Extract the (X, Y) coordinate from the center of the cell holding the provided text.  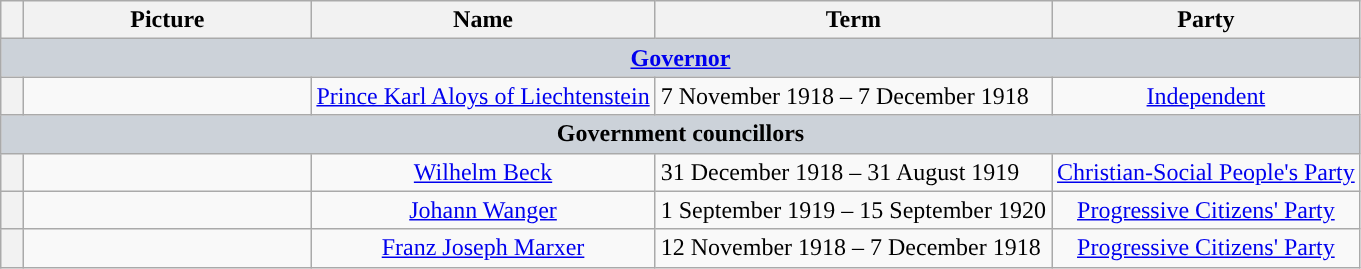
Party (1206, 20)
Picture (168, 20)
1 September 1919 – 15 September 1920 (853, 210)
Government councillors (680, 134)
12 November 1918 – 7 December 1918 (853, 248)
Franz Joseph Marxer (483, 248)
Wilhelm Beck (483, 172)
Governor (680, 58)
Prince Karl Aloys of Liechtenstein (483, 96)
Independent (1206, 96)
Johann Wanger (483, 210)
31 December 1918 – 31 August 1919 (853, 172)
7 November 1918 – 7 December 1918 (853, 96)
Christian-Social People's Party (1206, 172)
Term (853, 20)
Name (483, 20)
